Provide the (x, y) coordinate of the cell's center where the given text is located.  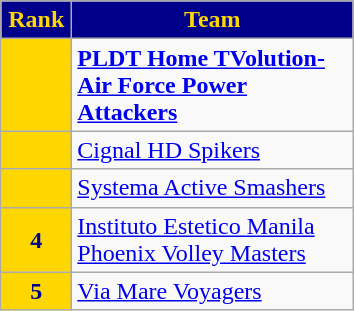
Team (212, 20)
PLDT Home TVolution-Air Force Power Attackers (212, 85)
Via Mare Voyagers (212, 291)
Instituto Estetico Manila Phoenix Volley Masters (212, 240)
5 (36, 291)
Rank (36, 20)
4 (36, 240)
Cignal HD Spikers (212, 150)
Systema Active Smashers (212, 188)
